For the text-containing cell, return its midpoint in (x, y) coordinate format. 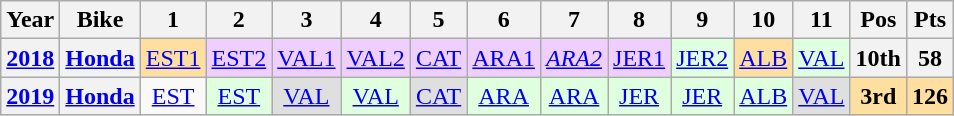
2019 (30, 96)
ARA1 (504, 58)
2 (239, 20)
126 (930, 96)
EST2 (239, 58)
JER2 (702, 58)
Pts (930, 20)
6 (504, 20)
VAL2 (376, 58)
8 (640, 20)
3 (306, 20)
10th (878, 58)
2018 (30, 58)
Pos (878, 20)
JER1 (640, 58)
9 (702, 20)
Year (30, 20)
11 (822, 20)
10 (764, 20)
5 (438, 20)
58 (930, 58)
EST1 (173, 58)
1 (173, 20)
7 (574, 20)
4 (376, 20)
VAL1 (306, 58)
3rd (878, 96)
Bike (100, 20)
ARA2 (574, 58)
